Search for the cell housing the specified text and yield its [X, Y] center coordinate. 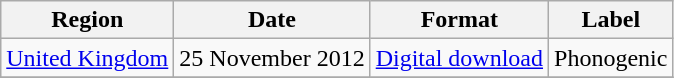
Label [611, 20]
Digital download [459, 58]
25 November 2012 [272, 58]
Region [88, 20]
Format [459, 20]
United Kingdom [88, 58]
Phonogenic [611, 58]
Date [272, 20]
